Detect which cell encompasses the target text, then output its (x, y) center coordinate. 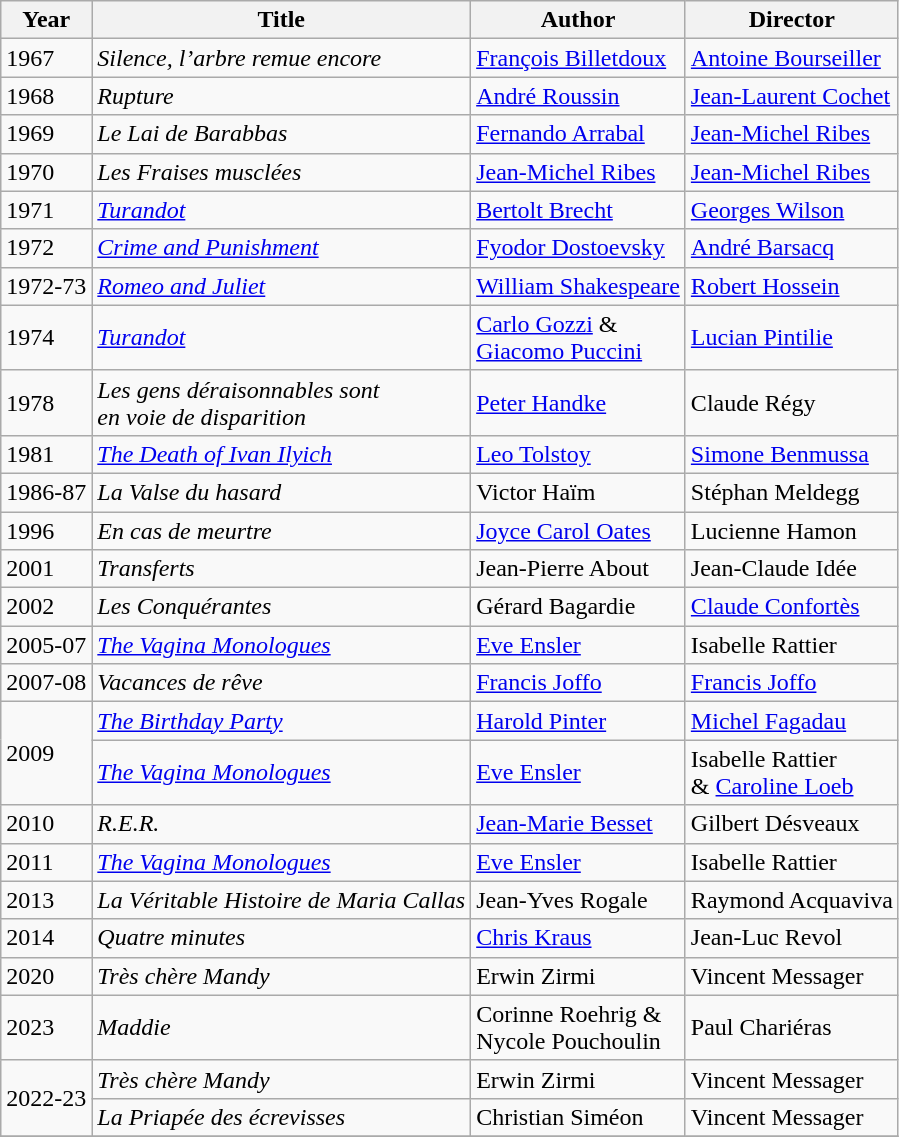
Jean-Pierre About (578, 569)
Michel Fagadau (792, 721)
2023 (46, 1028)
Peter Handke (578, 402)
2013 (46, 900)
Leo Tolstoy (578, 454)
1968 (46, 96)
François Billetdoux (578, 58)
Jean-Claude Idée (792, 569)
André Roussin (578, 96)
Quatre minutes (282, 938)
1981 (46, 454)
Transferts (282, 569)
1986-87 (46, 492)
Fernando Arrabal (578, 134)
Georges Wilson (792, 210)
André Barsacq (792, 248)
Jean-Luc Revol (792, 938)
1970 (46, 172)
2011 (46, 862)
2007-08 (46, 683)
2020 (46, 976)
1971 (46, 210)
1972-73 (46, 286)
Carlo Gozzi & Giacomo Puccini (578, 338)
1996 (46, 531)
Antoine Bourseiller (792, 58)
2001 (46, 569)
Isabelle Rattier & Caroline Loeb (792, 772)
Les Conquérantes (282, 607)
2014 (46, 938)
Les gens déraisonnables sont en voie de disparition (282, 402)
Raymond Acquaviva (792, 900)
Year (46, 20)
Gérard Bagardie (578, 607)
La Priapée des écrevisses (282, 1117)
2009 (46, 754)
Fyodor Dostoevsky (578, 248)
Director (792, 20)
Corinne Roehrig & Nycole Pouchoulin (578, 1028)
Robert Hossein (792, 286)
1974 (46, 338)
Gilbert Désveaux (792, 824)
1967 (46, 58)
Jean-Yves Rogale (578, 900)
Author (578, 20)
The Death of Ivan Ilyich (282, 454)
William Shakespeare (578, 286)
Romeo and Juliet (282, 286)
Title (282, 20)
Chris Kraus (578, 938)
Christian Siméon (578, 1117)
En cas de meurtre (282, 531)
2002 (46, 607)
Simone Benmussa (792, 454)
Stéphan Meldegg (792, 492)
Claude Régy (792, 402)
Maddie (282, 1028)
Le Lai de Barabbas (282, 134)
Lucienne Hamon (792, 531)
Les Fraises musclées (282, 172)
Joyce Carol Oates (578, 531)
2010 (46, 824)
La Valse du hasard (282, 492)
1978 (46, 402)
Paul Chariéras (792, 1028)
Silence, l’arbre remue encore (282, 58)
Harold Pinter (578, 721)
2005-07 (46, 645)
Vacances de rêve (282, 683)
Lucian Pintilie (792, 338)
Claude Confortès (792, 607)
Victor Haïm (578, 492)
Bertolt Brecht (578, 210)
Rupture (282, 96)
1969 (46, 134)
The Birthday Party (282, 721)
1972 (46, 248)
Jean-Laurent Cochet (792, 96)
Crime and Punishment (282, 248)
Jean-Marie Besset (578, 824)
2022-23 (46, 1098)
R.E.R. (282, 824)
La Véritable Histoire de Maria Callas (282, 900)
